Find where the given text appears and provide that cell's center as (x, y) coordinate. 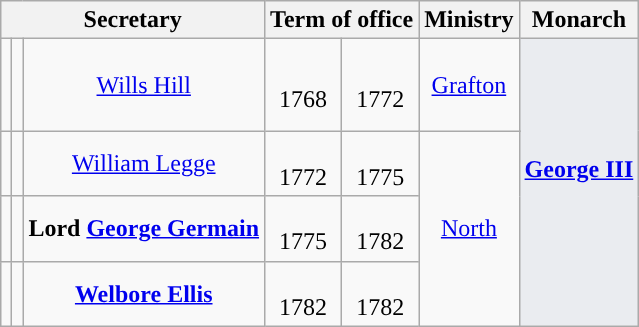
William Legge (144, 164)
Wills Hill (144, 85)
Welbore Ellis (144, 294)
Grafton (469, 85)
Monarch (579, 20)
1768 (304, 85)
Secretary (133, 20)
Term of office (342, 20)
Lord George Germain (144, 228)
Ministry (469, 20)
George III (579, 182)
North (469, 228)
